Identify which cell holds the provided text, then report its (x, y) central coordinate. 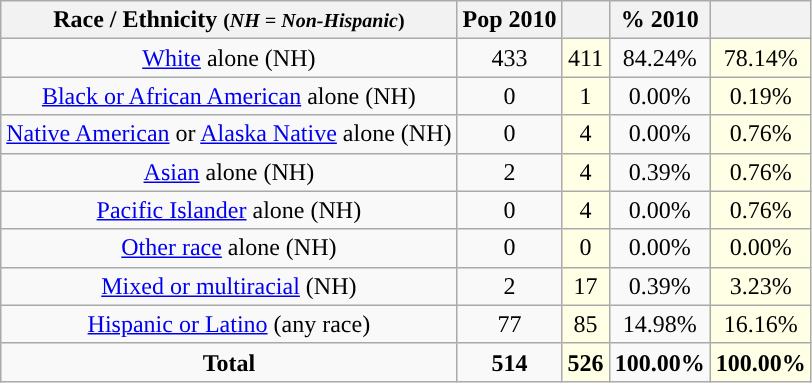
Mixed or multiracial (NH) (229, 286)
Asian alone (NH) (229, 172)
17 (586, 286)
Hispanic or Latino (any race) (229, 324)
84.24% (660, 58)
411 (586, 58)
Black or African American alone (NH) (229, 96)
Other race alone (NH) (229, 248)
Native American or Alaska Native alone (NH) (229, 134)
White alone (NH) (229, 58)
Race / Ethnicity (NH = Non-Hispanic) (229, 20)
Pop 2010 (510, 20)
0.19% (760, 96)
1 (586, 96)
Total (229, 362)
514 (510, 362)
77 (510, 324)
85 (586, 324)
3.23% (760, 286)
78.14% (760, 58)
14.98% (660, 324)
% 2010 (660, 20)
526 (586, 362)
433 (510, 58)
16.16% (760, 324)
Pacific Islander alone (NH) (229, 210)
